Output the [x, y] coordinate of the center of the cell containing the given text.  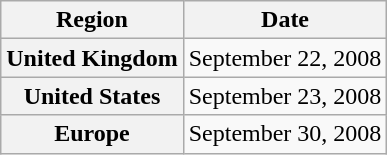
September 30, 2008 [285, 134]
September 23, 2008 [285, 96]
United Kingdom [92, 58]
Date [285, 20]
United States [92, 96]
Europe [92, 134]
Region [92, 20]
September 22, 2008 [285, 58]
